Locate the cell with the specified text and output its [X, Y] center coordinate. 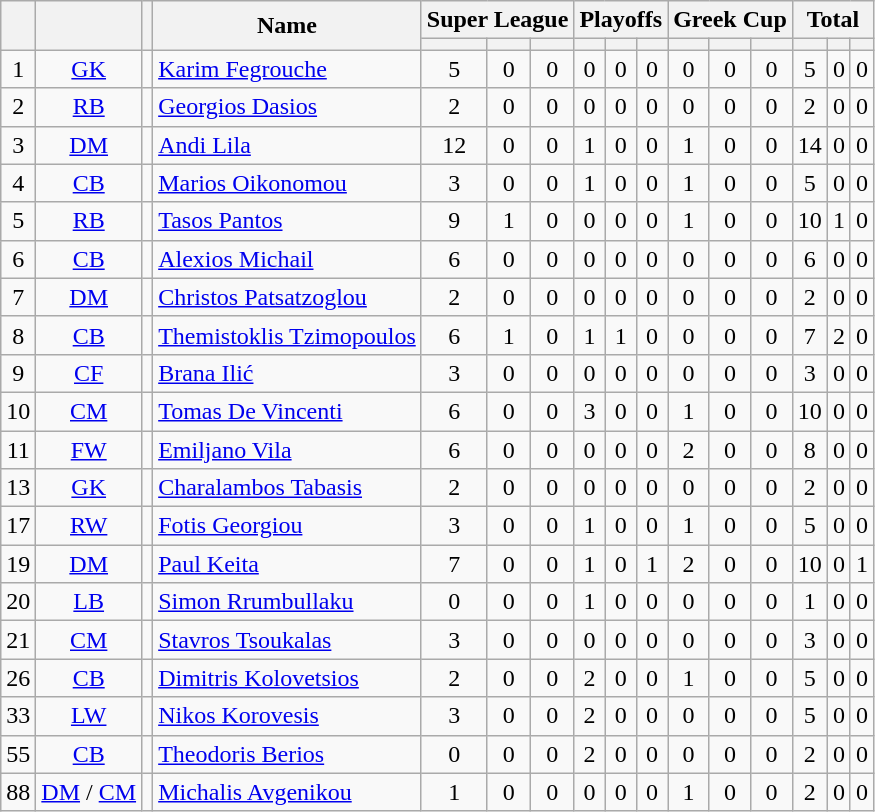
Super League [498, 20]
Paul Keita [288, 564]
17 [18, 526]
Themistoklis Tzimopoulos [288, 335]
Playoffs [621, 20]
14 [810, 145]
Karim Fegrouche [288, 69]
RW [89, 526]
Christos Patsatzoglou [288, 297]
Tasos Pantos [288, 221]
13 [18, 488]
12 [454, 145]
LW [89, 716]
19 [18, 564]
FW [89, 449]
CF [89, 373]
Andi Lila [288, 145]
Stavros Tsoukalas [288, 640]
Theodoris Berios [288, 754]
55 [18, 754]
20 [18, 602]
Brana Ilić [288, 373]
Fotis Georgiou [288, 526]
Charalambos Tabasis [288, 488]
4 [18, 183]
DM / CM [89, 792]
Dimitris Kolovetsios [288, 678]
Alexios Michail [288, 259]
11 [18, 449]
26 [18, 678]
Greek Cup [730, 20]
Simon Rrumbullaku [288, 602]
Michalis Avgenikou [288, 792]
Name [288, 26]
Emiljano Vila [288, 449]
33 [18, 716]
21 [18, 640]
LB [89, 602]
Marios Oikonomou [288, 183]
Total [832, 20]
Tomas De Vincenti [288, 411]
Georgios Dasios [288, 107]
88 [18, 792]
Nikos Korovesis [288, 716]
